Detect which cell encompasses the target text, then output its [X, Y] center coordinate. 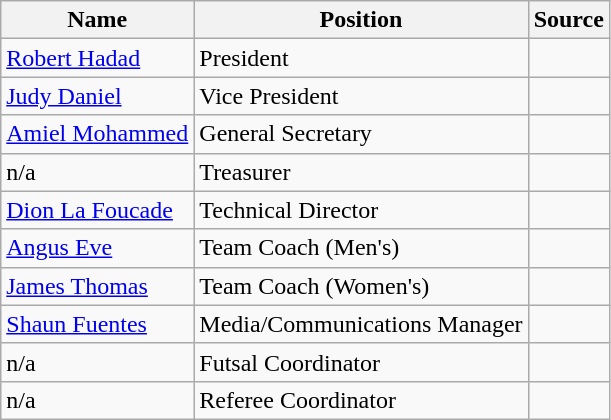
Treasurer [361, 172]
Vice President [361, 96]
Team Coach (Women's) [361, 286]
Dion La Foucade [98, 210]
Shaun Fuentes [98, 324]
Name [98, 20]
Position [361, 20]
Angus Eve [98, 248]
Media/Communications Manager [361, 324]
Judy Daniel [98, 96]
Futsal Coordinator [361, 362]
Robert Hadad [98, 58]
President [361, 58]
Amiel Mohammed [98, 134]
Referee Coordinator [361, 400]
Team Coach (Men's) [361, 248]
General Secretary [361, 134]
Source [568, 20]
Technical Director [361, 210]
James Thomas [98, 286]
